Pinpoint the cell where the given text exists, returning its (X, Y) midpoint coordinate. 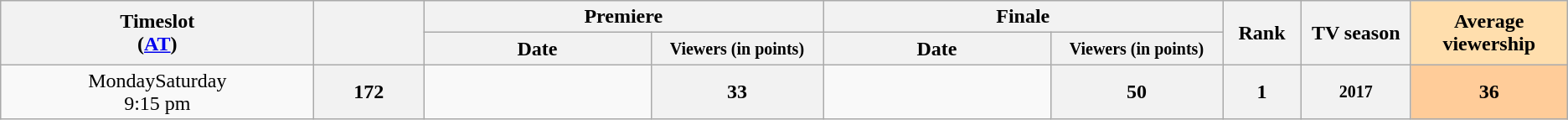
Finale (1024, 17)
TV season (1355, 33)
36 (1489, 92)
Timeslot (AT) (157, 33)
Average viewership (1489, 33)
50 (1137, 92)
2017 (1355, 92)
33 (737, 92)
Premiere (623, 17)
1 (1262, 92)
Rank (1262, 33)
MondaySaturday 9:15 pm (157, 92)
172 (369, 92)
